Search for the cell housing the specified text and yield its [X, Y] center coordinate. 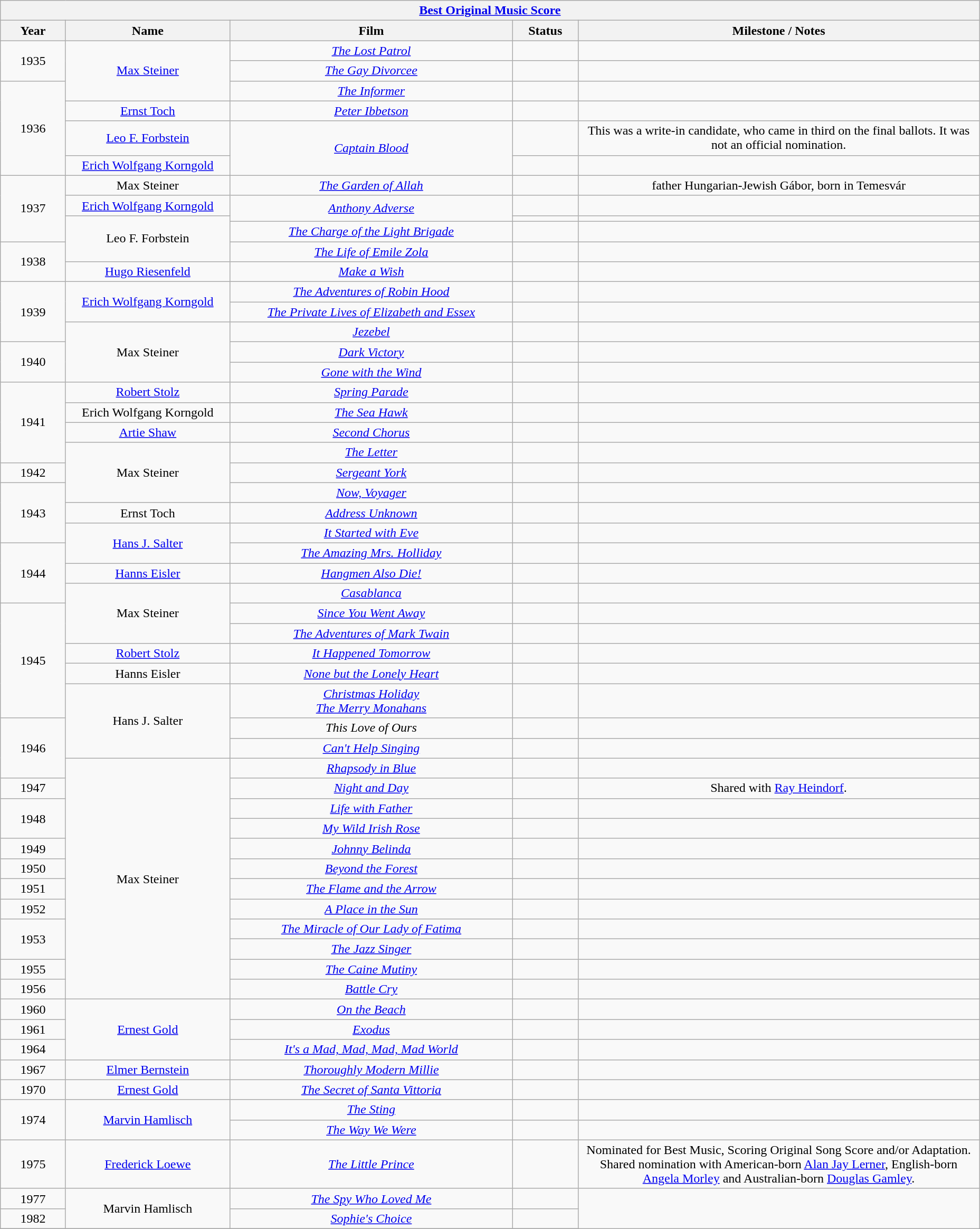
The Sting [371, 1110]
The Miracle of Our Lady of Fatima [371, 929]
1948 [33, 818]
1943 [33, 513]
The Lost Patrol [371, 51]
1953 [33, 939]
The Jazz Singer [371, 949]
1975 [33, 1164]
None but the Lonely Heart [371, 674]
The Life of Emile Zola [371, 252]
1952 [33, 909]
1955 [33, 969]
Jezebel [371, 332]
It Started with Eve [371, 533]
Life with Father [371, 808]
The Letter [371, 452]
1949 [33, 848]
Film [371, 31]
Now, Voyager [371, 493]
The Flame and the Arrow [371, 888]
Name [148, 31]
The Adventures of Robin Hood [371, 292]
Beyond the Forest [371, 868]
The Charge of the Light Brigade [371, 231]
1970 [33, 1090]
Make a Wish [371, 272]
Night and Day [371, 788]
Thoroughly Modern Millie [371, 1070]
Best Original Music Score [490, 11]
1941 [33, 422]
1947 [33, 788]
1967 [33, 1070]
Rhapsody in Blue [371, 768]
The Secret of Santa Vittoria [371, 1090]
1937 [33, 208]
1950 [33, 868]
1945 [33, 661]
This was a write-in candidate, who came in third on the final ballots. It was not an official nomination. [779, 138]
Address Unknown [371, 513]
This Love of Ours [371, 728]
Milestone / Notes [779, 31]
1960 [33, 1009]
The Informer [371, 91]
Second Chorus [371, 432]
A Place in the Sun [371, 909]
My Wild Irish Rose [371, 828]
Sergeant York [371, 472]
1935 [33, 61]
Since You Went Away [371, 613]
1936 [33, 128]
The Way We Were [371, 1130]
1939 [33, 312]
Christmas HolidayThe Merry Monahans [371, 701]
1942 [33, 472]
1940 [33, 362]
The Little Prince [371, 1164]
Johnny Belinda [371, 848]
The Garden of Allah [371, 185]
Shared with Ray Heindorf. [779, 788]
Elmer Bernstein [148, 1070]
Year [33, 31]
father Hungarian-Jewish Gábor, born in Temesvár [779, 185]
Anthony Adverse [371, 208]
The Amazing Mrs. Holliday [371, 553]
1944 [33, 573]
1956 [33, 989]
Casablanca [371, 593]
Artie Shaw [148, 432]
The Caine Mutiny [371, 969]
Sophie's Choice [371, 1218]
Exodus [371, 1029]
It's a Mad, Mad, Mad, Mad World [371, 1050]
The Sea Hawk [371, 412]
The Gay Divorcee [371, 71]
Captain Blood [371, 148]
Gone with the Wind [371, 372]
1946 [33, 748]
1964 [33, 1050]
The Spy Who Loved Me [371, 1198]
Status [545, 31]
1982 [33, 1218]
Hangmen Also Die! [371, 573]
1961 [33, 1029]
Dark Victory [371, 352]
It Happened Tomorrow [371, 654]
The Adventures of Mark Twain [371, 634]
Can't Help Singing [371, 748]
1977 [33, 1198]
Peter Ibbetson [371, 111]
1951 [33, 888]
Battle Cry [371, 989]
Spring Parade [371, 392]
Frederick Loewe [148, 1164]
The Private Lives of Elizabeth and Essex [371, 312]
1974 [33, 1120]
Hugo Riesenfeld [148, 272]
1938 [33, 262]
On the Beach [371, 1009]
